Identify which cell holds the provided text, then report its [x, y] central coordinate. 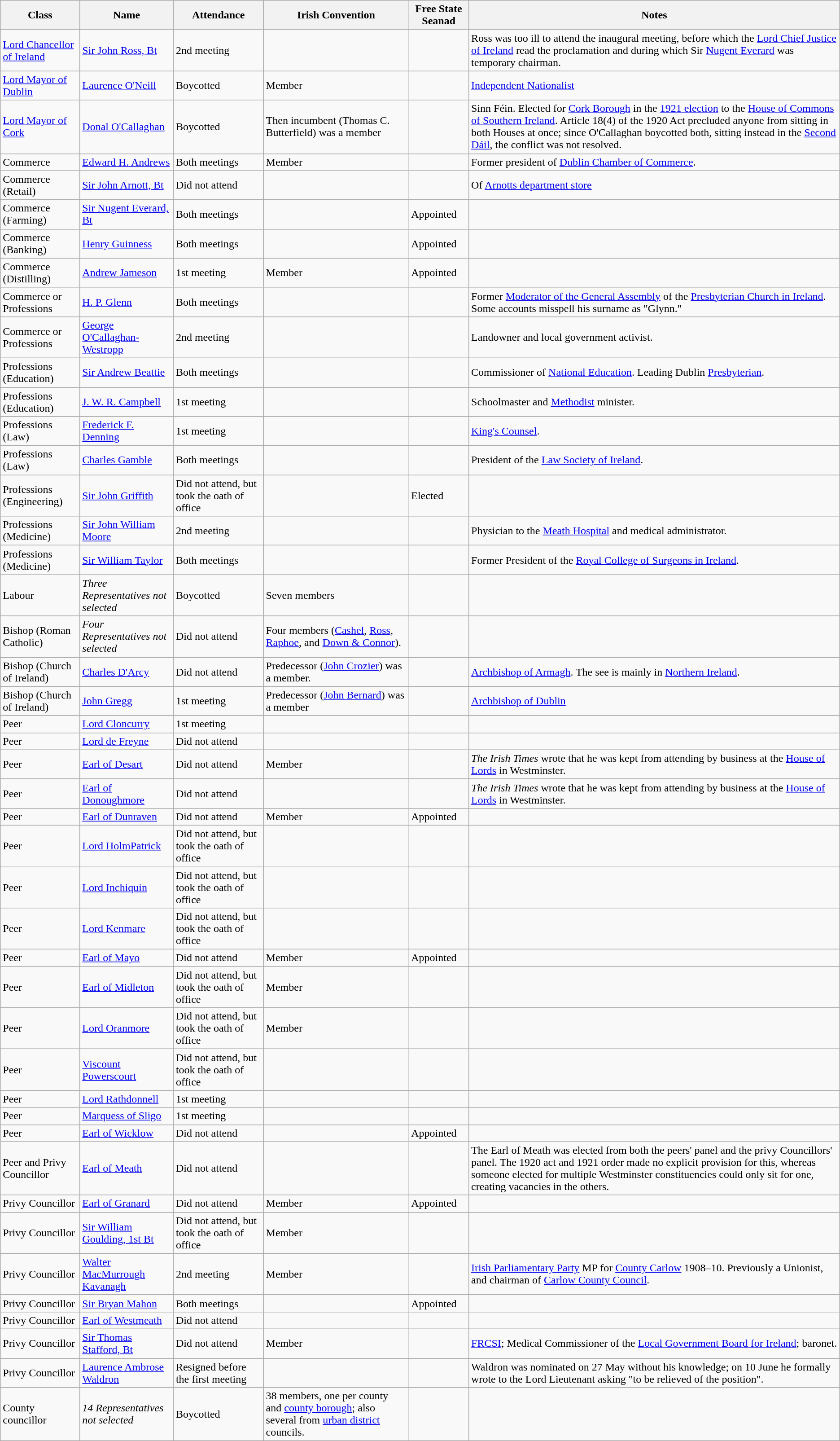
Edward H. Andrews [127, 162]
Earl of Westmeath [127, 1320]
Charles D'Arcy [127, 672]
Lord Rathdonnell [127, 1099]
Then incumbent (Thomas C. Butterfield) was a member [336, 127]
County councillor [40, 1414]
Free State Seanad [439, 15]
Commerce (Farming) [40, 215]
Lord Cloncurry [127, 724]
Sir Thomas Stafford, Bt [127, 1343]
Earl of Meath [127, 1168]
Sir Andrew Beattie [127, 373]
Earl of Wicklow [127, 1133]
Earl of Desart [127, 764]
Earl of Dunraven [127, 817]
Physician to the Meath Hospital and medical administrator. [654, 531]
Three Representatives not selected [127, 595]
Lord Oranmore [127, 1028]
Waldron was nominated on 27 May without his knowledge; on 10 June he formally wrote to the Lord Lieutenant asking "to be relieved of the position". [654, 1373]
John Gregg [127, 701]
Earl of Donoughmore [127, 794]
Sir William Goulding, 1st Bt [127, 1233]
Independent Nationalist [654, 85]
Walter MacMurrough Kavanagh [127, 1274]
Lord de Freyne [127, 741]
Earl of Granard [127, 1204]
Lord Mayor of Cork [40, 127]
Of Arnotts department store [654, 185]
Frederick F. Denning [127, 431]
George O'Callaghan-Westropp [127, 337]
Sir John William Moore [127, 531]
Sir John Griffith [127, 496]
Lord HolmPatrick [127, 846]
Laurence O'Neill [127, 85]
Archbishop of Armagh. The see is mainly in Northern Ireland. [654, 672]
H. P. Glenn [127, 302]
Sir Bryan Mahon [127, 1303]
Sir John Arnott, Bt [127, 185]
Commissioner of National Education. Leading Dublin Presbyterian. [654, 373]
Predecessor (John Crozier) was a member. [336, 672]
Peer and Privy Councillor [40, 1168]
Schoolmaster and Methodist minister. [654, 401]
Henry Guinness [127, 243]
Predecessor (John Bernard) was a member [336, 701]
Commerce [40, 162]
Charles Gamble [127, 461]
Former President of the Royal College of Surgeons in Ireland. [654, 560]
Sir John Ross, Bt [127, 50]
Irish Convention [336, 15]
Attendance [218, 15]
President of the Law Society of Ireland. [654, 461]
Resigned before the first meeting [218, 1373]
J. W. R. Campbell [127, 401]
Donal O'Callaghan [127, 127]
Former Moderator of the General Assembly of the Presbyterian Church in Ireland. Some accounts misspell his surname as "Glynn." [654, 302]
Seven members [336, 595]
Commerce (Distilling) [40, 273]
Commerce (Retail) [40, 185]
Elected [439, 496]
Andrew Jameson [127, 273]
Lord Mayor of Dublin [40, 85]
Labour [40, 595]
Sir Nugent Everard, Bt [127, 215]
Laurence Ambrose Waldron [127, 1373]
Landowner and local government activist. [654, 337]
Lord Kenmare [127, 929]
Earl of Midleton [127, 987]
Viscount Powerscourt [127, 1070]
Notes [654, 15]
14 Representatives not selected [127, 1414]
Commerce (Banking) [40, 243]
Earl of Mayo [127, 958]
Former president of Dublin Chamber of Commerce. [654, 162]
King's Counsel. [654, 431]
38 members, one per county and county borough; also several from urban district councils. [336, 1414]
Irish Parliamentary Party MP for County Carlow 1908–10. Previously a Unionist, and chairman of Carlow County Council. [654, 1274]
Sir William Taylor [127, 560]
Marquess of Sligo [127, 1116]
Lord Inchiquin [127, 887]
Class [40, 15]
Lord Chancellor of Ireland [40, 50]
Four members (Cashel, Ross, Raphoe, and Down & Connor). [336, 637]
Archbishop of Dublin [654, 701]
Bishop (Roman Catholic) [40, 637]
Four Representatives not selected [127, 637]
Professions (Engineering) [40, 496]
Name [127, 15]
FRCSI; Medical Commissioner of the Local Government Board for Ireland; baronet. [654, 1343]
